Return the (x, y) coordinate for the center point of the cell that contains the specified text.  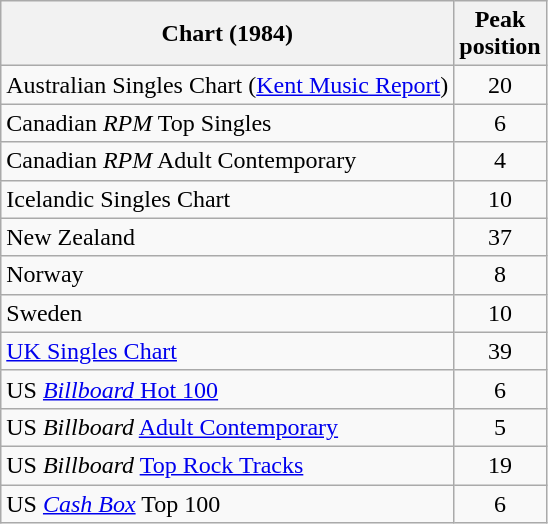
New Zealand (228, 237)
37 (500, 237)
US Billboard Hot 100 (228, 389)
UK Singles Chart (228, 351)
Canadian RPM Top Singles (228, 123)
US Cash Box Top 100 (228, 503)
Australian Singles Chart (Kent Music Report) (228, 85)
Norway (228, 275)
19 (500, 465)
Icelandic Singles Chart (228, 199)
Canadian RPM Adult Contemporary (228, 161)
US Billboard Top Rock Tracks (228, 465)
Chart (1984) (228, 34)
Sweden (228, 313)
5 (500, 427)
20 (500, 85)
8 (500, 275)
4 (500, 161)
Peakposition (500, 34)
39 (500, 351)
US Billboard Adult Contemporary (228, 427)
